Return the [x, y] coordinate for the center point of the cell that contains the specified text.  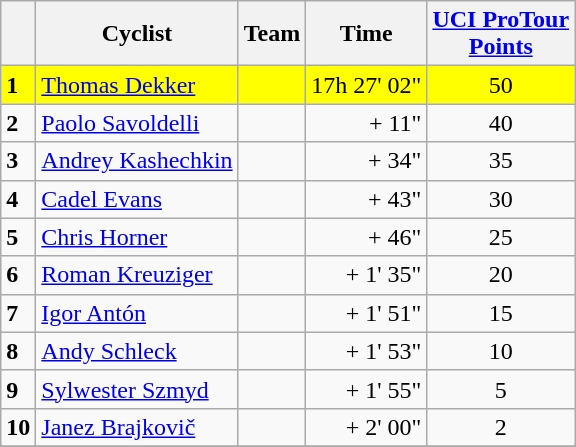
30 [501, 199]
3 [18, 161]
+ 46" [366, 237]
7 [18, 313]
Chris Horner [137, 237]
4 [18, 199]
Roman Kreuziger [137, 275]
40 [501, 123]
Team [272, 34]
6 [18, 275]
+ 34" [366, 161]
15 [501, 313]
Thomas Dekker [137, 85]
+ 1' 55" [366, 389]
Time [366, 34]
Andrey Kashechkin [137, 161]
+ 1' 35" [366, 275]
50 [501, 85]
+ 1' 51" [366, 313]
20 [501, 275]
Janez Brajkovič [137, 427]
+ 43" [366, 199]
+ 11" [366, 123]
Andy Schleck [137, 351]
+ 1' 53" [366, 351]
1 [18, 85]
UCI ProTourPoints [501, 34]
Igor Antón [137, 313]
9 [18, 389]
35 [501, 161]
17h 27' 02" [366, 85]
Cyclist [137, 34]
Cadel Evans [137, 199]
Sylwester Szmyd [137, 389]
8 [18, 351]
25 [501, 237]
+ 2' 00" [366, 427]
Paolo Savoldelli [137, 123]
